Provide the [x, y] coordinate of the cell's center where the given text is located.  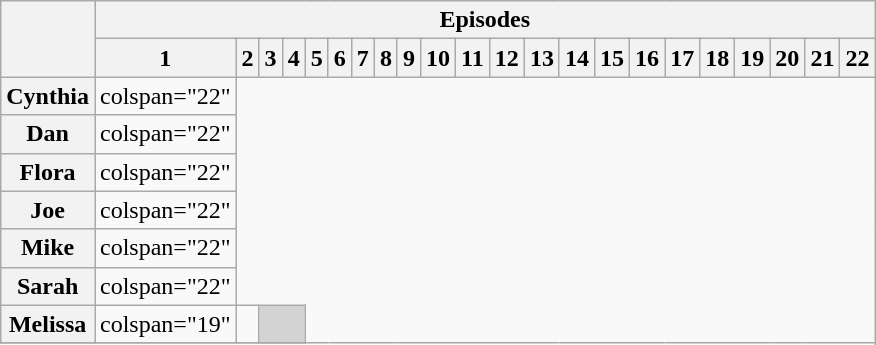
12 [506, 58]
Joe [48, 210]
6 [340, 58]
Mike [48, 248]
4 [294, 58]
2 [248, 58]
16 [648, 58]
Flora [48, 172]
colspan="19" [165, 324]
Dan [48, 134]
Episodes [484, 20]
14 [576, 58]
19 [752, 58]
Cynthia [48, 96]
1 [165, 58]
10 [438, 58]
3 [270, 58]
Sarah [48, 286]
18 [718, 58]
11 [473, 58]
22 [858, 58]
5 [316, 58]
7 [362, 58]
8 [386, 58]
17 [682, 58]
9 [408, 58]
21 [822, 58]
13 [542, 58]
15 [612, 58]
Melissa [48, 324]
20 [788, 58]
